Return the [x, y] coordinate for the center point of the cell that contains the specified text.  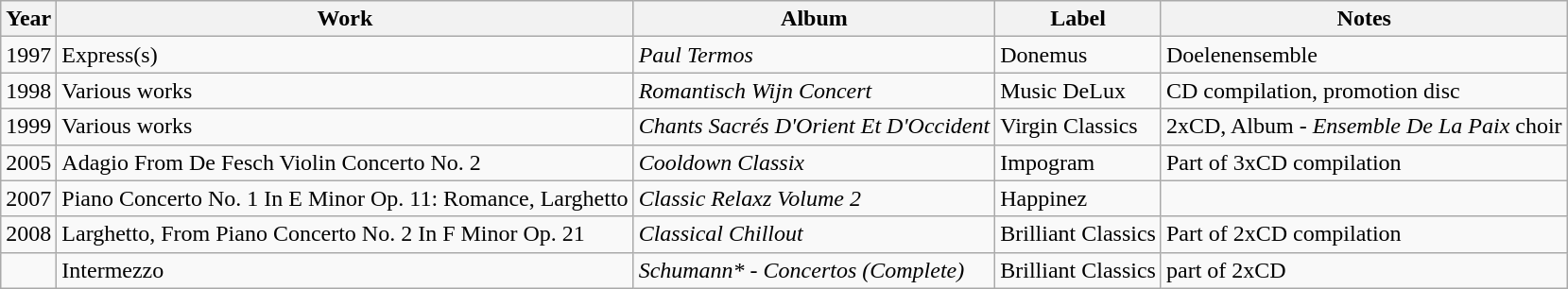
Part of 2xCD compilation [1364, 234]
Virgin Classics [1078, 127]
Piano Concerto No. 1 In E Minor Op. 11: Romance, Larghetto [345, 198]
1997 [28, 55]
2xCD, Album - Ensemble De La Paix choir [1364, 127]
Schumann* - Concertos (Complete) [815, 270]
2008 [28, 234]
Doelenensemble [1364, 55]
CD compilation, promotion disc [1364, 91]
Larghetto, From Piano Concerto No. 2 In F Minor Op. 21 [345, 234]
Express(s) [345, 55]
Classic Relaxz Volume 2 [815, 198]
1999 [28, 127]
Work [345, 19]
Album [815, 19]
1998 [28, 91]
Intermezzo [345, 270]
Donemus [1078, 55]
Impogram [1078, 162]
Happinez [1078, 198]
Music DeLux [1078, 91]
part of 2xCD [1364, 270]
Classical Chillout [815, 234]
Cooldown Classix [815, 162]
Paul Termos [815, 55]
Year [28, 19]
Notes [1364, 19]
Label [1078, 19]
Romantisch Wijn Concert [815, 91]
Part of 3xCD compilation [1364, 162]
2007 [28, 198]
Chants Sacrés D'Orient Et D'Occident [815, 127]
Adagio From De Fesch Violin Concerto No. 2 [345, 162]
2005 [28, 162]
